Locate the cell with the specified text and output its [x, y] center coordinate. 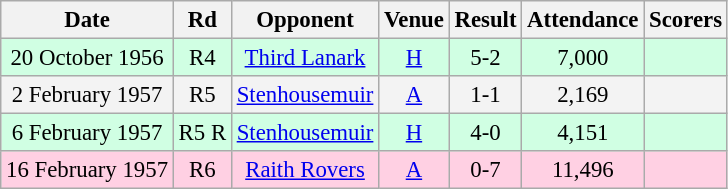
20 October 1956 [88, 58]
5-2 [486, 58]
Date [88, 20]
R6 [202, 170]
11,496 [583, 170]
Attendance [583, 20]
16 February 1957 [88, 170]
Opponent [304, 20]
4-0 [486, 133]
R4 [202, 58]
2,169 [583, 95]
Venue [414, 20]
Result [486, 20]
Raith Rovers [304, 170]
Scorers [686, 20]
0-7 [486, 170]
R5 [202, 95]
6 February 1957 [88, 133]
2 February 1957 [88, 95]
4,151 [583, 133]
Rd [202, 20]
R5 R [202, 133]
7,000 [583, 58]
1-1 [486, 95]
Third Lanark [304, 58]
